Capture the cell that displays the provided text and extract its [X, Y] central coordinate. 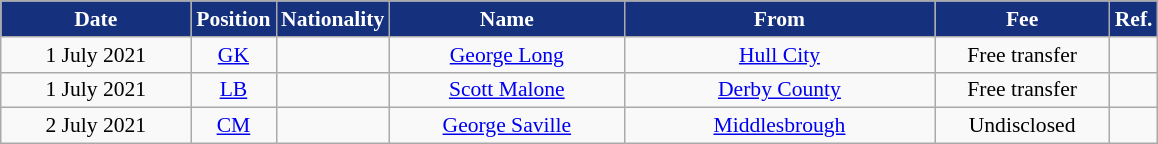
Nationality [332, 19]
Date [96, 19]
George Long [506, 55]
Scott Malone [506, 90]
2 July 2021 [96, 126]
Fee [1022, 19]
Name [506, 19]
Middlesbrough [779, 126]
Undisclosed [1022, 126]
From [779, 19]
GK [234, 55]
Derby County [779, 90]
CM [234, 126]
George Saville [506, 126]
Position [234, 19]
Hull City [779, 55]
Ref. [1134, 19]
LB [234, 90]
